Return [X, Y] of the center of cell containing provided text 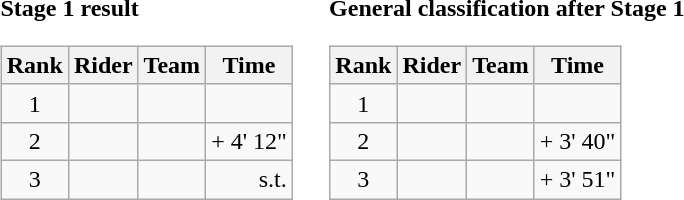
+ 4' 12" [250, 141]
+ 3' 40" [578, 141]
s.t. [250, 179]
+ 3' 51" [578, 179]
